Return the (x, y) coordinate for the center point of the cell that contains the specified text.  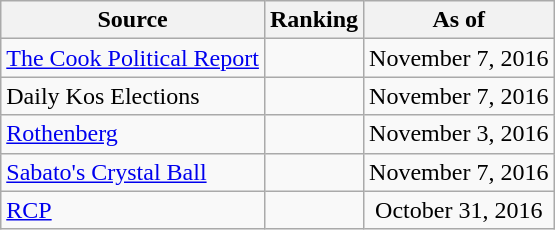
Source (133, 20)
The Cook Political Report (133, 58)
As of (459, 20)
October 31, 2016 (459, 210)
November 3, 2016 (459, 134)
RCP (133, 210)
Rothenberg (133, 134)
Ranking (314, 20)
Sabato's Crystal Ball (133, 172)
Daily Kos Elections (133, 96)
